Locate the cell with the specified text and output its [x, y] center coordinate. 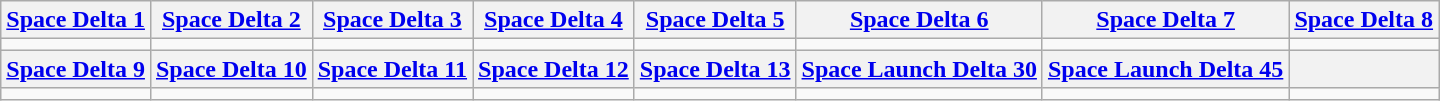
Space Delta 11 [392, 69]
Space Launch Delta 30 [919, 69]
Space Delta 5 [715, 20]
Space Delta 9 [76, 69]
Space Delta 3 [392, 20]
Space Delta 13 [715, 69]
Space Delta 10 [231, 69]
Space Launch Delta 45 [1165, 69]
Space Delta 6 [919, 20]
Space Delta 1 [76, 20]
Space Delta 2 [231, 20]
Space Delta 4 [554, 20]
Space Delta 8 [1364, 20]
Space Delta 7 [1165, 20]
Space Delta 12 [554, 69]
